Find where the given text appears and provide that cell's center as (x, y) coordinate. 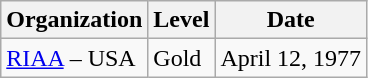
RIAA – USA (74, 58)
Level (182, 20)
April 12, 1977 (291, 58)
Organization (74, 20)
Date (291, 20)
Gold (182, 58)
